For the text-containing cell, return its midpoint in [X, Y] coordinate format. 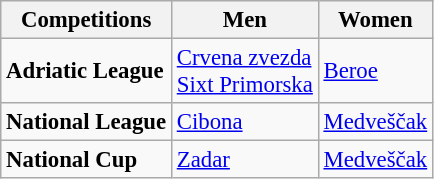
Adriatic League [86, 72]
Women [375, 20]
Beroe [375, 72]
Crvena zvezda Sixt Primorska [244, 72]
Cibona [244, 122]
Men [244, 20]
Zadar [244, 160]
Competitions [86, 20]
National League [86, 122]
National Cup [86, 160]
